Determine the [x, y] coordinate at the center of the cell enclosing the given text.  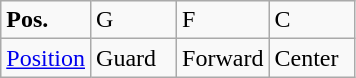
Pos. [46, 20]
Guard [134, 58]
Forward [223, 58]
Position [46, 58]
G [134, 20]
F [223, 20]
C [312, 20]
Center [312, 58]
